Search for the cell housing the specified text and yield its [X, Y] center coordinate. 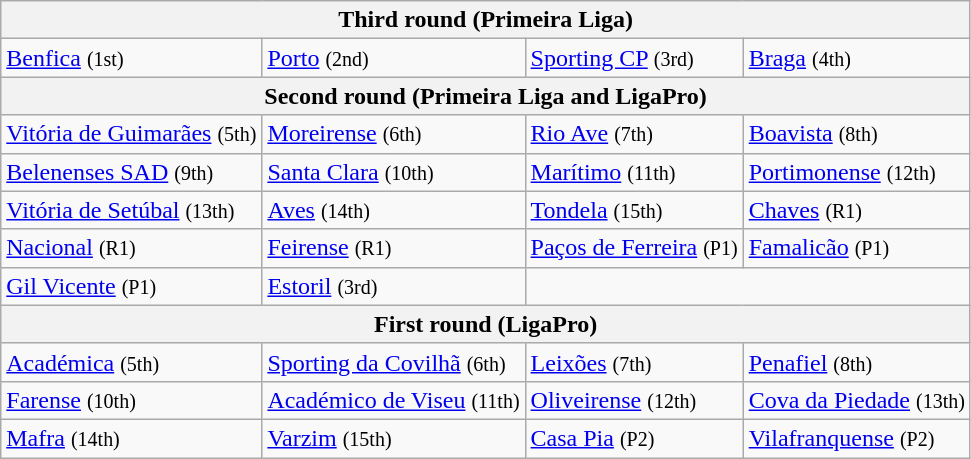
Chaves (R1) [856, 210]
First round (LigaPro) [486, 324]
Estoril (3rd) [394, 286]
Nacional (R1) [132, 248]
Varzim (15th) [394, 438]
Penafiel (8th) [856, 362]
Boavista (8th) [856, 134]
Famalicão (P1) [856, 248]
Feirense (R1) [394, 248]
Mafra (14th) [132, 438]
Sporting da Covilhã (6th) [394, 362]
Porto (2nd) [394, 58]
Santa Clara (10th) [394, 172]
Second round (Primeira Liga and LigaPro) [486, 96]
Benfica (1st) [132, 58]
Oliveirense (12th) [634, 400]
Académico de Viseu (11th) [394, 400]
Casa Pia (P2) [634, 438]
Paços de Ferreira (P1) [634, 248]
Cova da Piedade (13th) [856, 400]
Académica (5th) [132, 362]
Farense (10th) [132, 400]
Vitória de Setúbal (13th) [132, 210]
Portimonense (12th) [856, 172]
Braga (4th) [856, 58]
Marítimo (11th) [634, 172]
Vitória de Guimarães (5th) [132, 134]
Leixões (7th) [634, 362]
Vilafranquense (P2) [856, 438]
Rio Ave (7th) [634, 134]
Belenenses SAD (9th) [132, 172]
Aves (14th) [394, 210]
Tondela (15th) [634, 210]
Sporting CP (3rd) [634, 58]
Gil Vicente (P1) [132, 286]
Third round (Primeira Liga) [486, 20]
Moreirense (6th) [394, 134]
